Locate the cell with the specified text and output its (X, Y) center coordinate. 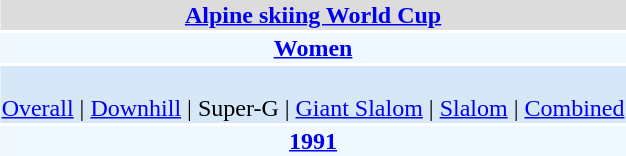
Alpine skiing World Cup (313, 15)
Women (313, 48)
Overall | Downhill | Super-G | Giant Slalom | Slalom | Combined (313, 94)
1991 (313, 141)
